Search for the cell housing the specified text and yield its (X, Y) center coordinate. 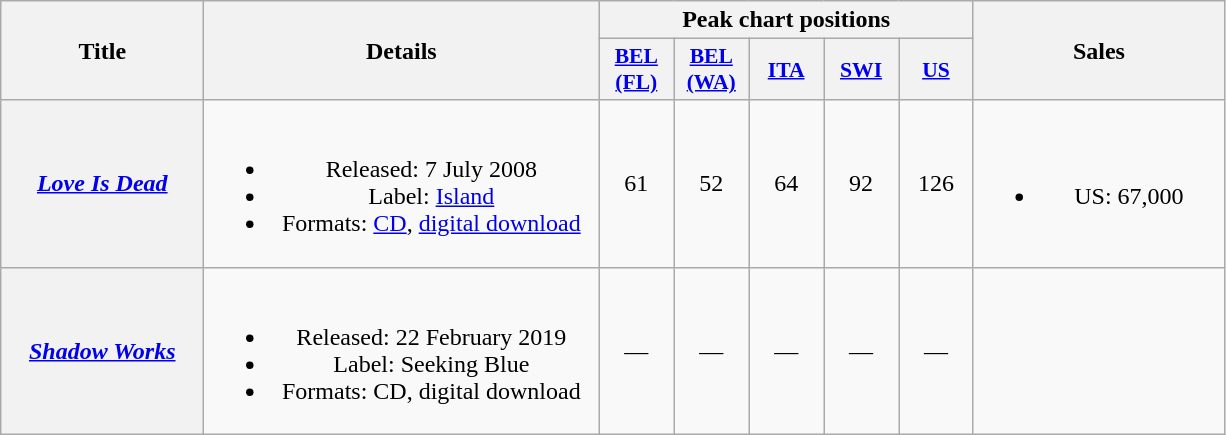
Shadow Works (102, 350)
52 (712, 184)
126 (936, 184)
BEL (FL) (636, 70)
Love Is Dead (102, 184)
Peak chart positions (786, 20)
Released: 7 July 2008Label: IslandFormats: CD, digital download (402, 184)
BEL (WA) (712, 70)
64 (786, 184)
SWI (862, 70)
ITA (786, 70)
92 (862, 184)
US: 67,000 (1098, 184)
61 (636, 184)
Details (402, 50)
US (936, 70)
Title (102, 50)
Sales (1098, 50)
Released: 22 February 2019Label: Seeking BlueFormats: CD, digital download (402, 350)
